Return [x, y] of the center of cell containing provided text 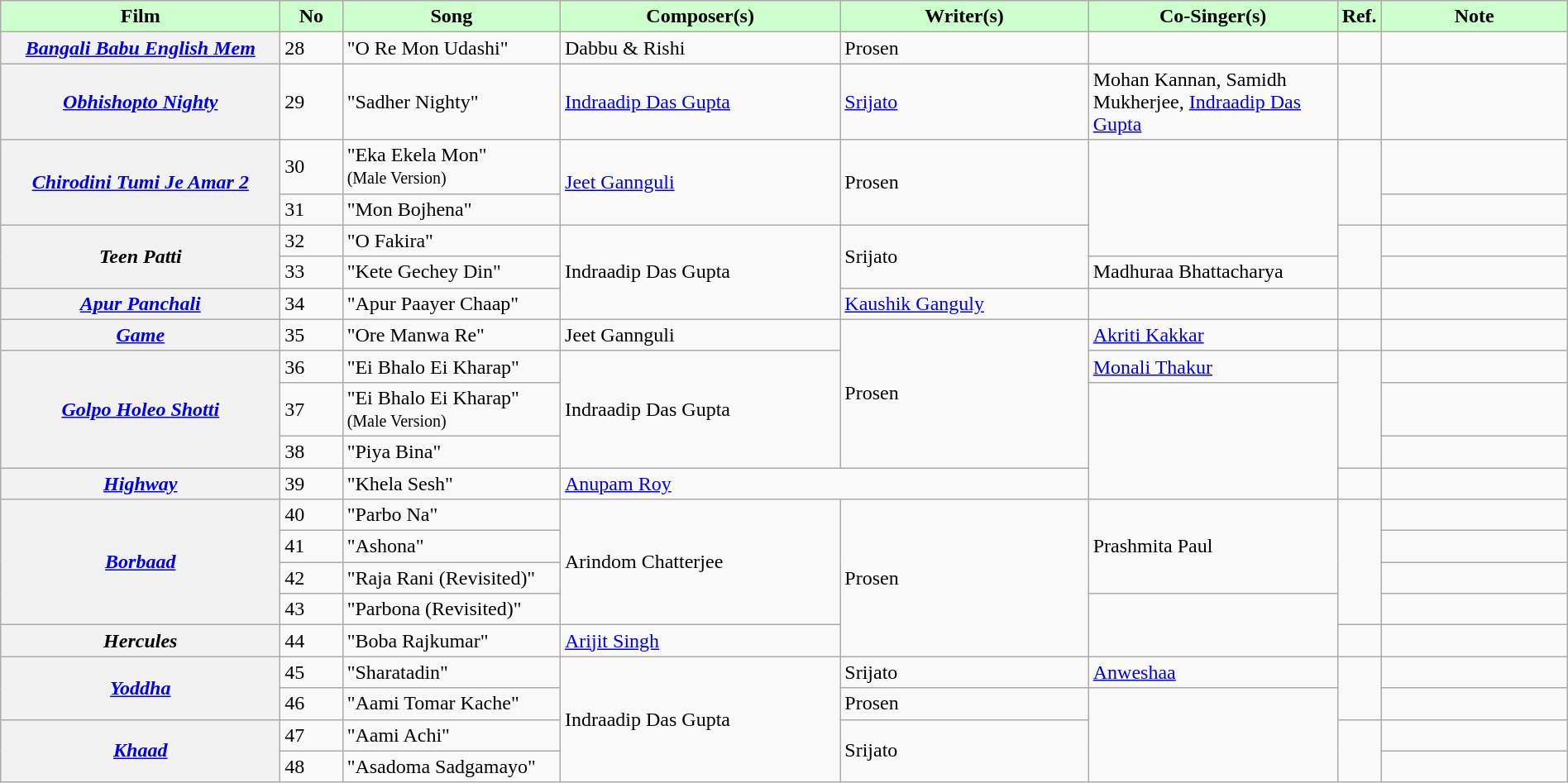
Yoddha [141, 688]
Prashmita Paul [1212, 547]
"Piya Bina" [452, 451]
Song [452, 17]
38 [311, 451]
"Aami Tomar Kache" [452, 704]
Note [1474, 17]
Monali Thakur [1212, 366]
34 [311, 303]
Chirodini Tumi Je Amar 2 [141, 182]
Bangali Babu English Mem [141, 48]
31 [311, 209]
"Ashona" [452, 547]
Mohan Kannan, Samidh Mukherjee, Indraadip Das Gupta [1212, 102]
43 [311, 609]
"Parbona (Revisited)" [452, 609]
"Sharatadin" [452, 672]
"Asadoma Sadgamayo" [452, 766]
Game [141, 335]
35 [311, 335]
Hercules [141, 641]
"Khela Sesh" [452, 484]
40 [311, 515]
Highway [141, 484]
Akriti Kakkar [1212, 335]
36 [311, 366]
"Ore Manwa Re" [452, 335]
"Boba Rajkumar" [452, 641]
46 [311, 704]
"Ei Bhalo Ei Kharap"(Male Version) [452, 408]
Film [141, 17]
"O Fakira" [452, 241]
41 [311, 547]
48 [311, 766]
Khaad [141, 751]
39 [311, 484]
28 [311, 48]
Anupam Roy [825, 484]
Arijit Singh [700, 641]
45 [311, 672]
37 [311, 408]
Madhuraa Bhattacharya [1212, 272]
"Kete Gechey Din" [452, 272]
"Parbo Na" [452, 515]
42 [311, 578]
Arindom Chatterjee [700, 562]
29 [311, 102]
30 [311, 167]
"O Re Mon Udashi" [452, 48]
47 [311, 735]
33 [311, 272]
44 [311, 641]
Co-Singer(s) [1212, 17]
32 [311, 241]
"Aami Achi" [452, 735]
Teen Patti [141, 256]
No [311, 17]
"Ei Bhalo Ei Kharap" [452, 366]
"Mon Bojhena" [452, 209]
Ref. [1360, 17]
Anweshaa [1212, 672]
Obhishopto Nighty [141, 102]
Apur Panchali [141, 303]
"Raja Rani (Revisited)" [452, 578]
"Eka Ekela Mon"(Male Version) [452, 167]
"Apur Paayer Chaap" [452, 303]
Composer(s) [700, 17]
"Sadher Nighty" [452, 102]
Writer(s) [964, 17]
Golpo Holeo Shotti [141, 408]
Dabbu & Rishi [700, 48]
Kaushik Ganguly [964, 303]
Borbaad [141, 562]
